Pinpoint the cell where the given text exists, returning its (x, y) midpoint coordinate. 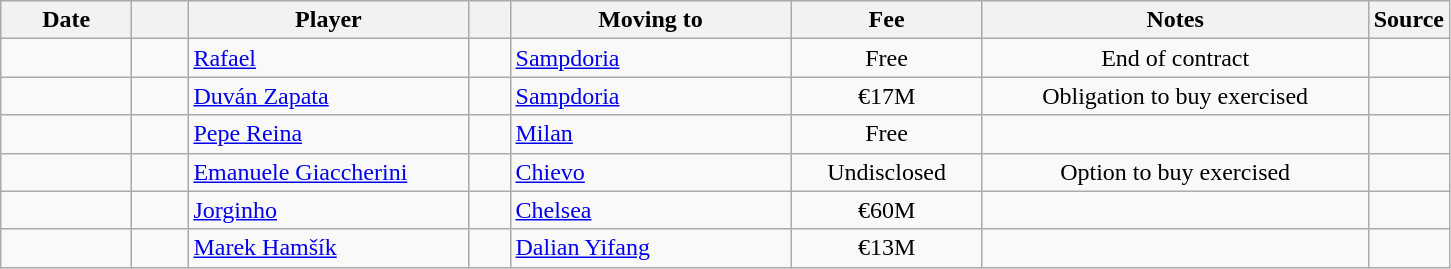
Dalian Yifang (650, 248)
Chievo (650, 172)
€17M (886, 96)
€13M (886, 248)
€60M (886, 210)
Moving to (650, 20)
Player (328, 20)
Option to buy exercised (1175, 172)
Marek Hamšík (328, 248)
Obligation to buy exercised (1175, 96)
Rafael (328, 58)
End of contract (1175, 58)
Duván Zapata (328, 96)
Jorginho (328, 210)
Undisclosed (886, 172)
Notes (1175, 20)
Source (1408, 20)
Fee (886, 20)
Pepe Reina (328, 134)
Chelsea (650, 210)
Milan (650, 134)
Emanuele Giaccherini (328, 172)
Date (66, 20)
